Extract the [x, y] coordinate from the center of the cell holding the provided text.  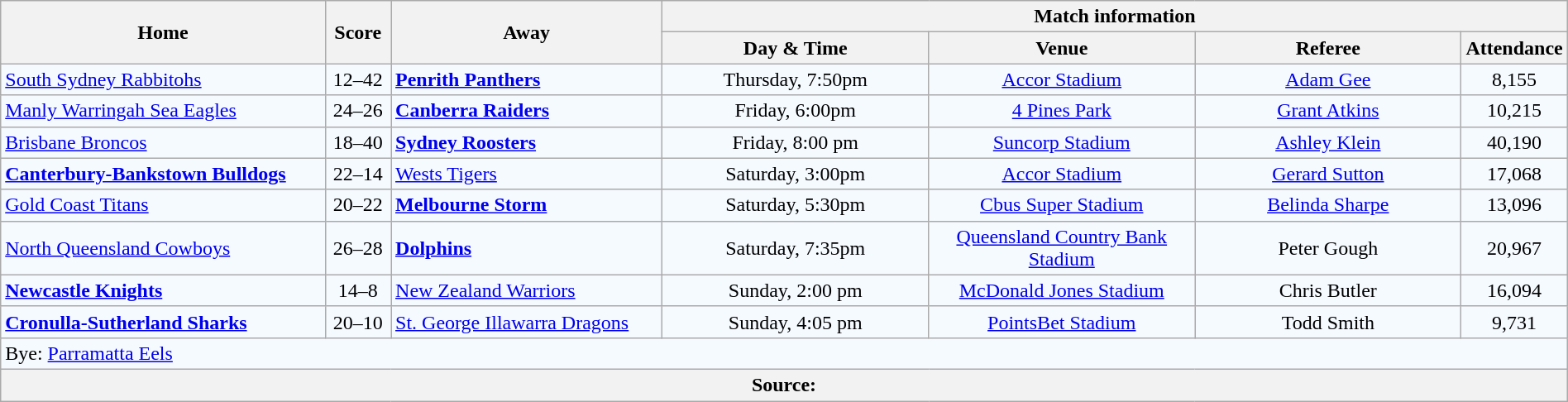
4 Pines Park [1062, 111]
Venue [1062, 48]
10,215 [1514, 111]
Gold Coast Titans [163, 205]
24–26 [358, 111]
Sunday, 4:05 pm [796, 322]
Thursday, 7:50pm [796, 79]
Newcastle Knights [163, 290]
Saturday, 7:35pm [796, 248]
Sunday, 2:00 pm [796, 290]
Day & Time [796, 48]
North Queensland Cowboys [163, 248]
20–10 [358, 322]
Sydney Roosters [527, 142]
Peter Gough [1328, 248]
Ashley Klein [1328, 142]
Gerard Sutton [1328, 174]
20–22 [358, 205]
Dolphins [527, 248]
McDonald Jones Stadium [1062, 290]
13,096 [1514, 205]
18–40 [358, 142]
St. George Illawarra Dragons [527, 322]
Suncorp Stadium [1062, 142]
Referee [1328, 48]
Friday, 8:00 pm [796, 142]
Canberra Raiders [527, 111]
26–28 [358, 248]
Wests Tigers [527, 174]
Belinda Sharpe [1328, 205]
Penrith Panthers [527, 79]
Attendance [1514, 48]
22–14 [358, 174]
New Zealand Warriors [527, 290]
16,094 [1514, 290]
20,967 [1514, 248]
Friday, 6:00pm [796, 111]
Todd Smith [1328, 322]
9,731 [1514, 322]
Grant Atkins [1328, 111]
Home [163, 32]
Chris Butler [1328, 290]
Queensland Country Bank Stadium [1062, 248]
Brisbane Broncos [163, 142]
8,155 [1514, 79]
14–8 [358, 290]
Away [527, 32]
Score [358, 32]
Cbus Super Stadium [1062, 205]
PointsBet Stadium [1062, 322]
South Sydney Rabbitohs [163, 79]
Bye: Parramatta Eels [784, 353]
Manly Warringah Sea Eagles [163, 111]
Melbourne Storm [527, 205]
40,190 [1514, 142]
Adam Gee [1328, 79]
17,068 [1514, 174]
Canterbury-Bankstown Bulldogs [163, 174]
Saturday, 3:00pm [796, 174]
Source: [784, 385]
12–42 [358, 79]
Match information [1115, 17]
Cronulla-Sutherland Sharks [163, 322]
Saturday, 5:30pm [796, 205]
